For the text-containing cell, return its midpoint in (x, y) coordinate format. 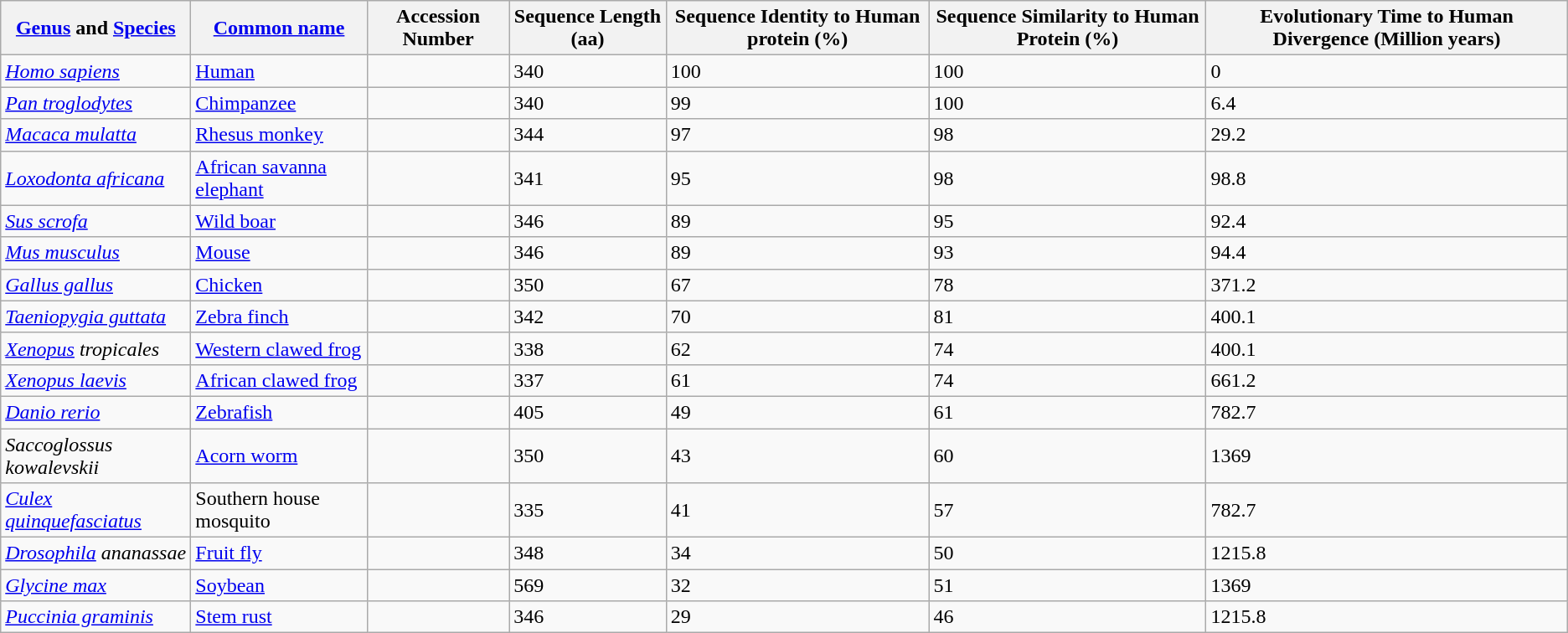
98.8 (1387, 178)
Acorn worm (279, 455)
569 (588, 585)
Glycine max (95, 585)
Evolutionary Time to Human Divergence (Million years) (1387, 28)
97 (797, 135)
41 (797, 511)
Xenopus tropicales (95, 348)
Danio rerio (95, 412)
81 (1067, 316)
94.4 (1387, 253)
Wild boar (279, 221)
Fruit fly (279, 553)
0 (1387, 71)
70 (797, 316)
29 (797, 617)
92.4 (1387, 221)
Human (279, 71)
337 (588, 380)
405 (588, 412)
Common name (279, 28)
Culex quinquefasciatus (95, 511)
93 (1067, 253)
Western clawed frog (279, 348)
Pan troglodytes (95, 103)
29.2 (1387, 135)
342 (588, 316)
661.2 (1387, 380)
Drosophila ananassae (95, 553)
Chicken (279, 285)
Chimpanzee (279, 103)
348 (588, 553)
Zebrafish (279, 412)
Zebra finch (279, 316)
50 (1067, 553)
Sequence Length (aa) (588, 28)
Sequence Similarity to Human Protein (%) (1067, 28)
60 (1067, 455)
341 (588, 178)
Puccinia graminis (95, 617)
African savanna elephant (279, 178)
Loxodonta africana (95, 178)
Taeniopygia guttata (95, 316)
Macaca mulatta (95, 135)
6.4 (1387, 103)
67 (797, 285)
78 (1067, 285)
African clawed frog (279, 380)
Soybean (279, 585)
Sequence Identity to Human protein (%) (797, 28)
62 (797, 348)
Rhesus monkey (279, 135)
49 (797, 412)
Southern house mosquito (279, 511)
Xenopus laevis (95, 380)
Genus and Species (95, 28)
Mouse (279, 253)
Homo sapiens (95, 71)
371.2 (1387, 285)
338 (588, 348)
Sus scrofa (95, 221)
344 (588, 135)
57 (1067, 511)
51 (1067, 585)
335 (588, 511)
Mus musculus (95, 253)
Stem rust (279, 617)
46 (1067, 617)
Saccoglossus kowalevskii (95, 455)
43 (797, 455)
32 (797, 585)
Accession Number (438, 28)
99 (797, 103)
34 (797, 553)
Gallus gallus (95, 285)
